Search for the cell housing the specified text and yield its (x, y) center coordinate. 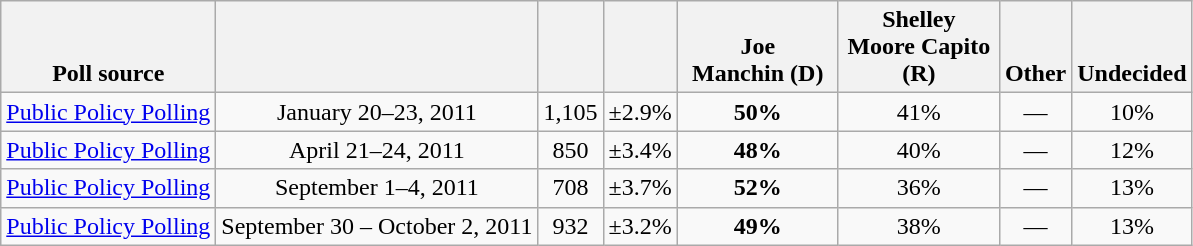
40% (918, 150)
38% (918, 226)
932 (570, 226)
±3.4% (640, 150)
52% (758, 188)
September 1–4, 2011 (377, 188)
JoeManchin (D) (758, 47)
ShelleyMoore Capito (R) (918, 47)
Undecided (1132, 47)
April 21–24, 2011 (377, 150)
50% (758, 112)
±3.7% (640, 188)
January 20–23, 2011 (377, 112)
±2.9% (640, 112)
708 (570, 188)
±3.2% (640, 226)
41% (918, 112)
1,105 (570, 112)
36% (918, 188)
Other (1035, 47)
12% (1132, 150)
49% (758, 226)
Poll source (108, 47)
September 30 – October 2, 2011 (377, 226)
10% (1132, 112)
850 (570, 150)
48% (758, 150)
